Locate the cell with the specified text and output its (x, y) center coordinate. 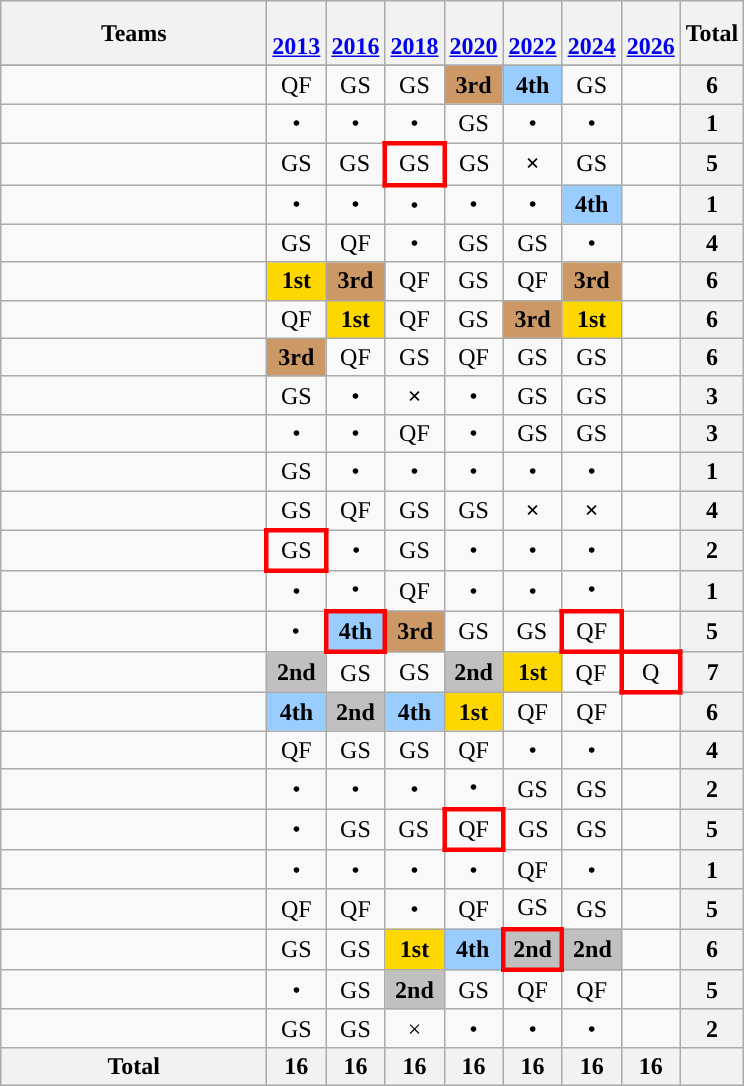
2024 (592, 34)
2020 (474, 34)
2016 (356, 34)
7 (712, 672)
2013 (296, 34)
2026 (650, 34)
2018 (414, 34)
Teams (134, 34)
2022 (532, 34)
Q (650, 672)
